Return the (X, Y) coordinate for the center point of the cell that contains the specified text.  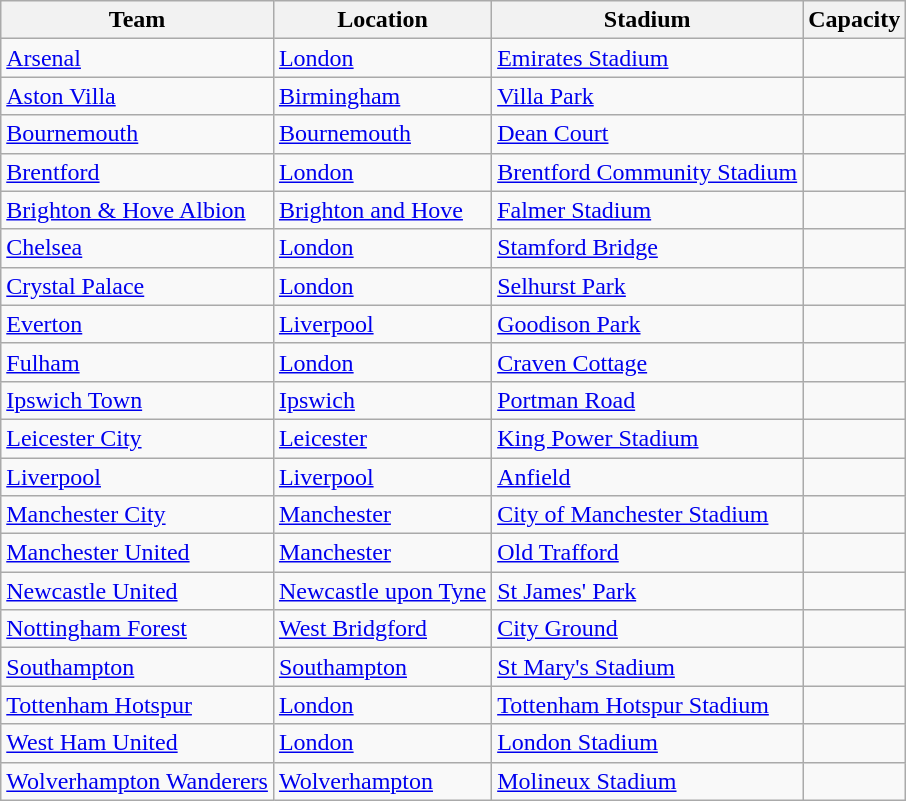
Brighton & Hove Albion (138, 210)
Wolverhampton Wanderers (138, 781)
King Power Stadium (648, 438)
Leicester (382, 438)
Capacity (854, 20)
Falmer Stadium (648, 210)
London Stadium (648, 743)
Villa Park (648, 96)
Aston Villa (138, 96)
Chelsea (138, 248)
Dean Court (648, 134)
Ipswich (382, 400)
Craven Cottage (648, 362)
Everton (138, 324)
Arsenal (138, 58)
Goodison Park (648, 324)
Newcastle United (138, 591)
Brighton and Hove (382, 210)
City of Manchester Stadium (648, 515)
Location (382, 20)
Leicester City (138, 438)
St James' Park (648, 591)
Fulham (138, 362)
Crystal Palace (138, 286)
Manchester City (138, 515)
Selhurst Park (648, 286)
Anfield (648, 477)
Emirates Stadium (648, 58)
Tottenham Hotspur (138, 705)
Ipswich Town (138, 400)
Brentford (138, 172)
West Ham United (138, 743)
Molineux Stadium (648, 781)
Nottingham Forest (138, 629)
St Mary's Stadium (648, 667)
Portman Road (648, 400)
Old Trafford (648, 553)
Team (138, 20)
West Bridgford (382, 629)
Tottenham Hotspur Stadium (648, 705)
Birmingham (382, 96)
Newcastle upon Tyne (382, 591)
City Ground (648, 629)
Manchester United (138, 553)
Stamford Bridge (648, 248)
Brentford Community Stadium (648, 172)
Stadium (648, 20)
Wolverhampton (382, 781)
